Capture the cell that displays the provided text and extract its (x, y) central coordinate. 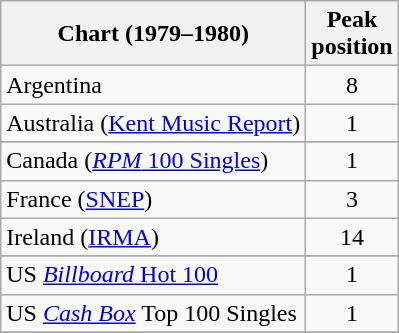
Australia (Kent Music Report) (154, 123)
14 (352, 237)
Argentina (154, 85)
Chart (1979–1980) (154, 34)
Peakposition (352, 34)
US Billboard Hot 100 (154, 275)
Canada (RPM 100 Singles) (154, 161)
Ireland (IRMA) (154, 237)
France (SNEP) (154, 199)
US Cash Box Top 100 Singles (154, 313)
3 (352, 199)
8 (352, 85)
